From the cell containing the given text, extract its center point as [x, y] coordinate. 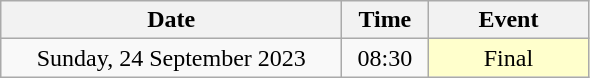
Final [508, 58]
Event [508, 20]
Time [385, 20]
08:30 [385, 58]
Date [172, 20]
Sunday, 24 September 2023 [172, 58]
